Determine the [x, y] coordinate at the center of the cell enclosing the given text.  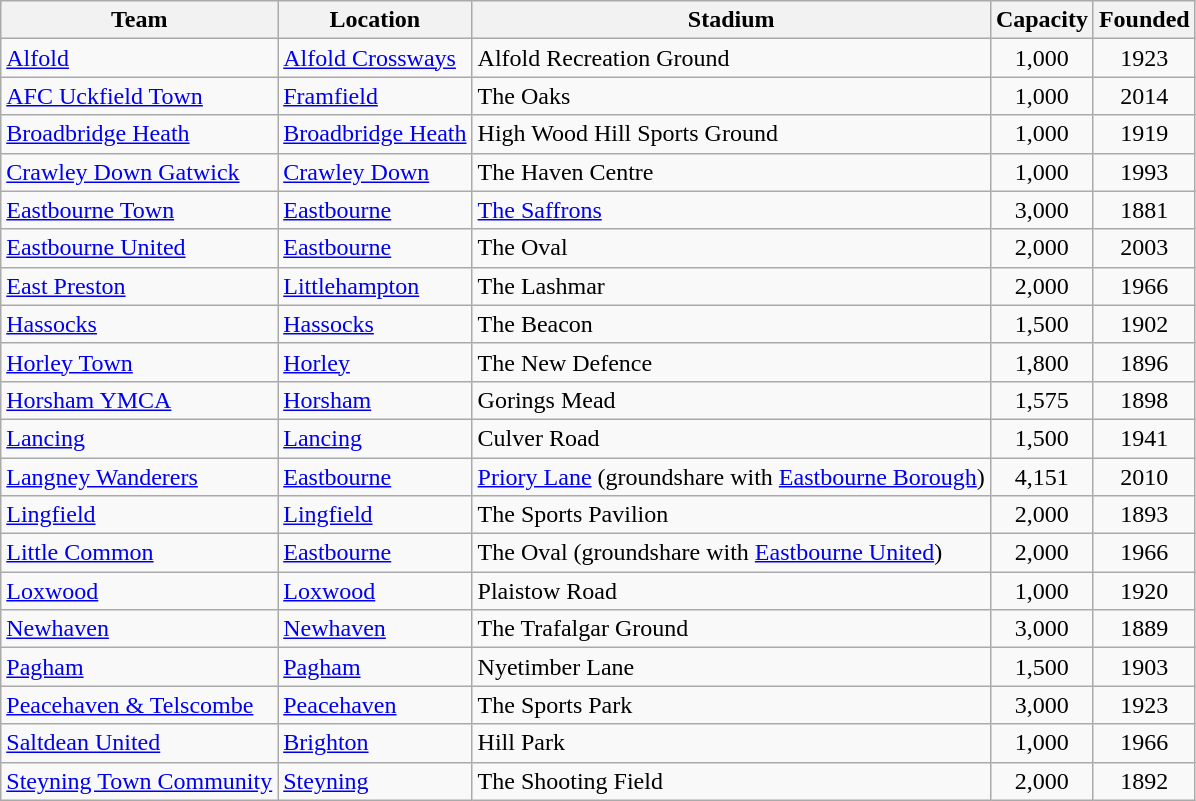
The Sports Park [731, 705]
Alfold [140, 58]
Horsham [375, 400]
2014 [1144, 96]
The New Defence [731, 362]
Culver Road [731, 438]
Stadium [731, 20]
Brighton [375, 743]
Steyning Town Community [140, 781]
Littlehampton [375, 286]
1898 [1144, 400]
Alfold Crossways [375, 58]
2010 [1144, 477]
1,800 [1042, 362]
1896 [1144, 362]
Crawley Down Gatwick [140, 172]
Plaistow Road [731, 591]
Crawley Down [375, 172]
Eastbourne United [140, 248]
Peacehaven [375, 705]
Horley Town [140, 362]
Horsham YMCA [140, 400]
Nyetimber Lane [731, 667]
1919 [1144, 134]
The Haven Centre [731, 172]
The Oaks [731, 96]
1902 [1144, 324]
High Wood Hill Sports Ground [731, 134]
1941 [1144, 438]
Location [375, 20]
Alfold Recreation Ground [731, 58]
1889 [1144, 629]
Capacity [1042, 20]
4,151 [1042, 477]
The Saffrons [731, 210]
2003 [1144, 248]
Horley [375, 362]
The Beacon [731, 324]
The Trafalgar Ground [731, 629]
1,575 [1042, 400]
Steyning [375, 781]
Little Common [140, 553]
The Oval (groundshare with Eastbourne United) [731, 553]
Gorings Mead [731, 400]
East Preston [140, 286]
Framfield [375, 96]
1920 [1144, 591]
Founded [1144, 20]
Langney Wanderers [140, 477]
The Shooting Field [731, 781]
Eastbourne Town [140, 210]
AFC Uckfield Town [140, 96]
The Lashmar [731, 286]
Saltdean United [140, 743]
1892 [1144, 781]
1893 [1144, 515]
The Sports Pavilion [731, 515]
Priory Lane (groundshare with Eastbourne Borough) [731, 477]
1903 [1144, 667]
Team [140, 20]
Peacehaven & Telscombe [140, 705]
1881 [1144, 210]
Hill Park [731, 743]
1993 [1144, 172]
The Oval [731, 248]
